From the cell containing the given text, extract its center point as [X, Y] coordinate. 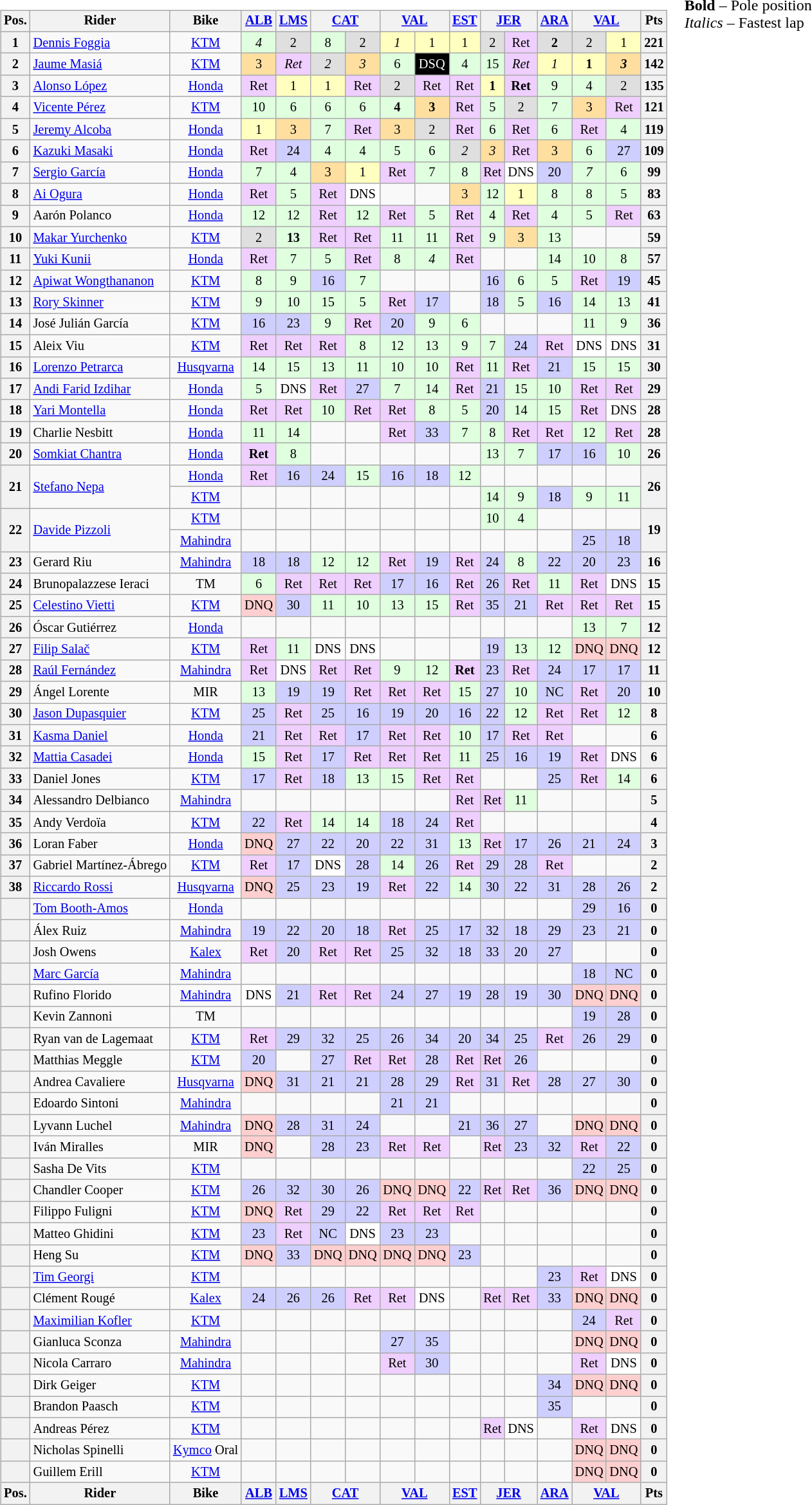
Iván Miralles [100, 1147]
Kymco Oral [206, 1450]
Josh Owens [100, 952]
Heng Su [100, 1255]
Andreas Pérez [100, 1428]
José Julián García [100, 324]
63 [654, 216]
Guillem Erill [100, 1472]
Lyvann Luchel [100, 1125]
121 [654, 107]
Raúl Fernández [100, 670]
83 [654, 194]
Yari Montella [100, 411]
Matthias Meggle [100, 1060]
Stefano Nepa [100, 486]
Apiwat Wongthananon [100, 281]
Charlie Nesbitt [100, 432]
Filippo Fuligni [100, 1212]
Kasma Daniel [100, 735]
DSQ [432, 64]
Andrea Cavaliere [100, 1082]
Tom Booth-Amos [100, 909]
41 [654, 302]
37 [15, 865]
Andy Verdoïa [100, 822]
Rory Skinner [100, 302]
Dirk Geiger [100, 1385]
Davide Pizzoli [100, 530]
Riccardo Rossi [100, 887]
Makar Yurchenko [100, 237]
Brunopalazzese Ieraci [100, 584]
Filip Salač [100, 649]
Alessandro Delbianco [100, 800]
Yuki Kunii [100, 259]
Brandon Paasch [100, 1407]
Aleix Viu [100, 346]
Mattia Casadei [100, 757]
119 [654, 129]
Lorenzo Petrarca [100, 367]
221 [654, 42]
Jaume Masiá [100, 64]
Maximilian Kofler [100, 1320]
Nicola Carraro [100, 1363]
Gabriel Martínez-Ábrego [100, 865]
Ángel Lorente [100, 692]
Somkiat Chantra [100, 454]
135 [654, 86]
Gerard Riu [100, 562]
Daniel Jones [100, 779]
Alonso López [100, 86]
Jeremy Alcoba [100, 129]
142 [654, 64]
Aarón Polanco [100, 216]
Celestino Vietti [100, 605]
Chandler Cooper [100, 1190]
Sergio García [100, 172]
Marc García [100, 974]
59 [654, 237]
45 [654, 281]
Jason Dupasquier [100, 714]
Tim Georgi [100, 1277]
109 [654, 151]
Kazuki Masaki [100, 151]
Ai Ogura [100, 194]
Edoardo Sintoni [100, 1103]
Álex Ruiz [100, 930]
38 [15, 887]
Óscar Gutiérrez [100, 627]
Dennis Foggia [100, 42]
57 [654, 259]
99 [654, 172]
Nicholas Spinelli [100, 1450]
Matteo Ghidini [100, 1233]
Gianluca Sconza [100, 1342]
Sasha De Vits [100, 1168]
Ryan van de Lagemaat [100, 1039]
Andi Farid Izdihar [100, 389]
Clément Rougé [100, 1298]
Loran Faber [100, 844]
Rufino Florido [100, 995]
Kevin Zannoni [100, 1017]
Vicente Pérez [100, 107]
